Identify which cell holds the provided text, then report its (X, Y) central coordinate. 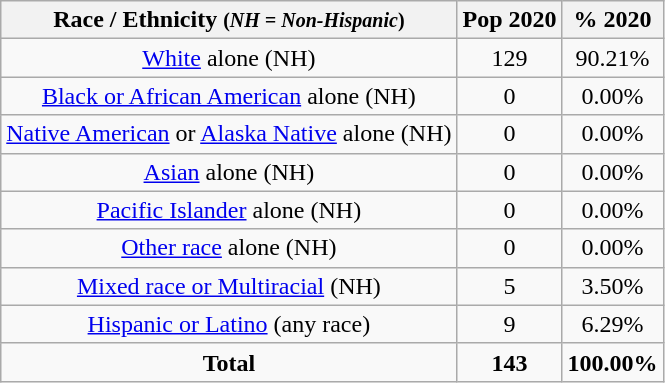
3.50% (612, 286)
5 (510, 286)
6.29% (612, 324)
Pop 2020 (510, 20)
Hispanic or Latino (any race) (229, 324)
Black or African American alone (NH) (229, 96)
Asian alone (NH) (229, 172)
100.00% (612, 362)
Race / Ethnicity (NH = Non-Hispanic) (229, 20)
90.21% (612, 58)
Pacific Islander alone (NH) (229, 210)
Mixed race or Multiracial (NH) (229, 286)
129 (510, 58)
143 (510, 362)
Native American or Alaska Native alone (NH) (229, 134)
White alone (NH) (229, 58)
Other race alone (NH) (229, 248)
% 2020 (612, 20)
Total (229, 362)
9 (510, 324)
